Determine the (x, y) coordinate at the center of the cell enclosing the given text.  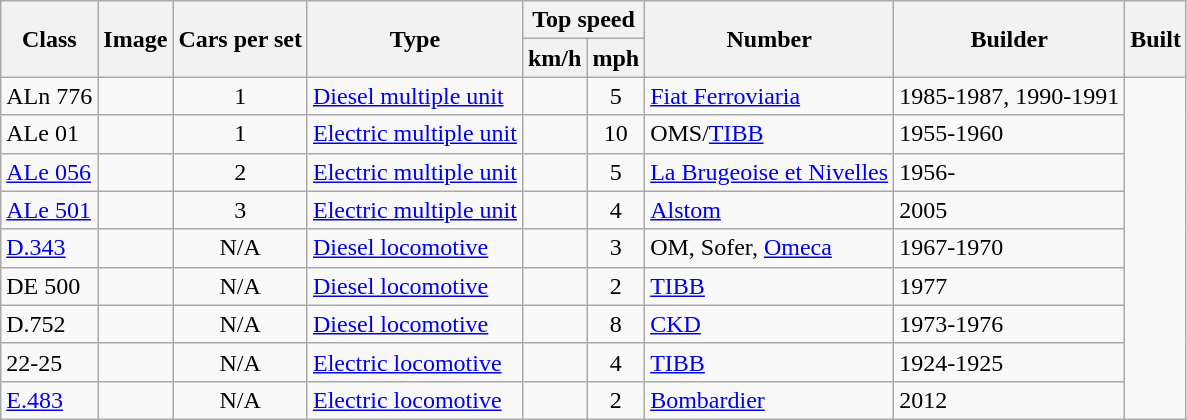
Type (414, 39)
2005 (1010, 210)
DE 500 (50, 286)
1956- (1010, 172)
1924-1925 (1010, 362)
22-25 (50, 362)
Fiat Ferroviaria (770, 96)
Number (770, 39)
km/h (554, 58)
Class (50, 39)
Built (1156, 39)
Builder (1010, 39)
ALe 056 (50, 172)
La Brugeoise et Nivelles (770, 172)
Alstom (770, 210)
ALe 501 (50, 210)
D.343 (50, 248)
E.483 (50, 400)
OM, Sofer, Omeca (770, 248)
ALn 776 (50, 96)
D.752 (50, 324)
1977 (1010, 286)
1973-1976 (1010, 324)
Diesel multiple unit (414, 96)
OMS/TIBB (770, 134)
ALe 01 (50, 134)
10 (616, 134)
Top speed (583, 20)
2012 (1010, 400)
CKD (770, 324)
mph (616, 58)
8 (616, 324)
1967-1970 (1010, 248)
1955-1960 (1010, 134)
Cars per set (240, 39)
Bombardier (770, 400)
Image (136, 39)
1985-1987, 1990-1991 (1010, 96)
